Capture the cell that displays the provided text and extract its [X, Y] central coordinate. 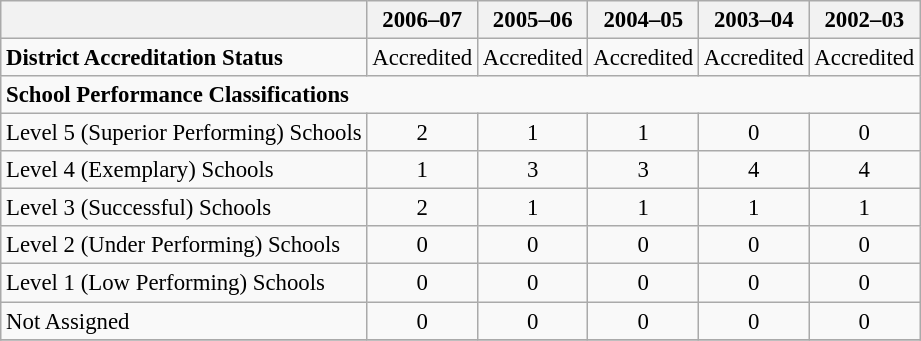
2006–07 [422, 20]
2003–04 [754, 20]
2002–03 [864, 20]
Level 2 (Under Performing) Schools [184, 245]
Level 3 (Successful) Schools [184, 208]
Level 1 (Low Performing) Schools [184, 283]
School Performance Classifications [460, 95]
Not Assigned [184, 321]
2005–06 [532, 20]
District Accreditation Status [184, 58]
Level 5 (Superior Performing) Schools [184, 133]
2004–05 [644, 20]
Level 4 (Exemplary) Schools [184, 170]
